Return the [x, y] coordinate for the center point of the cell that contains the specified text.  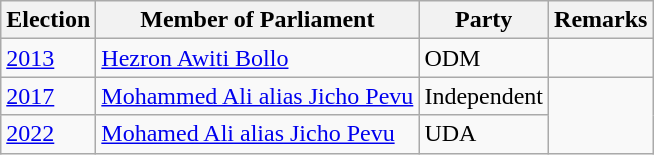
ODM [484, 58]
Mohamed Ali alias Jicho Pevu [258, 134]
Independent [484, 96]
Party [484, 20]
UDA [484, 134]
2022 [48, 134]
Mohammed Ali alias Jicho Pevu [258, 96]
2017 [48, 96]
Remarks [601, 20]
Election [48, 20]
2013 [48, 58]
Member of Parliament [258, 20]
Hezron Awiti Bollo [258, 58]
